Scan for the cell matching the given text and deliver its (x, y) coordinate at center. 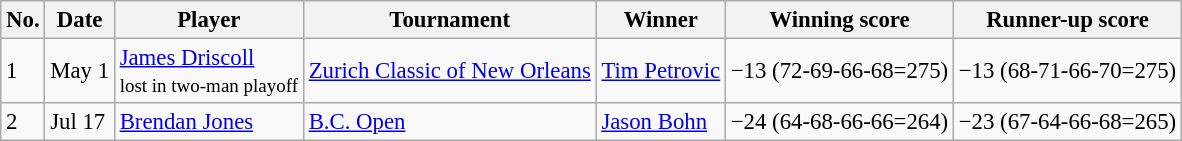
Brendan Jones (208, 122)
B.C. Open (450, 122)
−13 (72-69-66-68=275) (839, 72)
Zurich Classic of New Orleans (450, 72)
James Driscolllost in two-man playoff (208, 72)
Jason Bohn (660, 122)
Tournament (450, 20)
Date (80, 20)
Winning score (839, 20)
No. (23, 20)
−13 (68-71-66-70=275) (1067, 72)
Player (208, 20)
May 1 (80, 72)
Winner (660, 20)
−23 (67-64-66-68=265) (1067, 122)
Tim Petrovic (660, 72)
2 (23, 122)
−24 (64-68-66-66=264) (839, 122)
Jul 17 (80, 122)
Runner-up score (1067, 20)
1 (23, 72)
